Return the [X, Y] coordinate for the center point of the cell that contains the specified text.  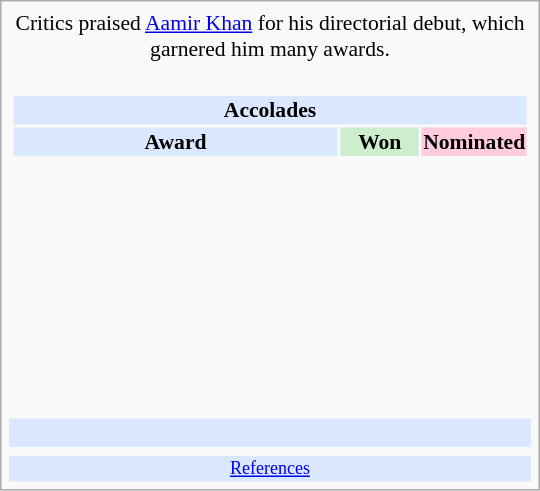
Critics praised Aamir Khan for his directorial debut, which garnered him many awards. [270, 36]
Won [380, 141]
Accolades Award Won Nominated [270, 241]
Nominated [474, 141]
Accolades [270, 110]
Award [175, 141]
References [270, 469]
